Identify which cell holds the provided text, then report its (X, Y) central coordinate. 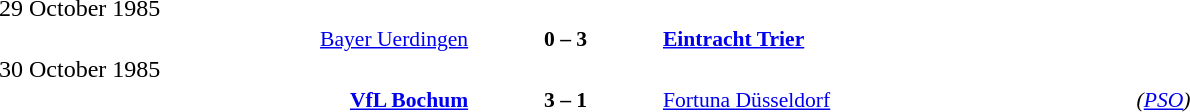
0 – 3 (566, 38)
Eintracht Trier (897, 38)
